Determine the (X, Y) coordinate at the center of the cell enclosing the given text.  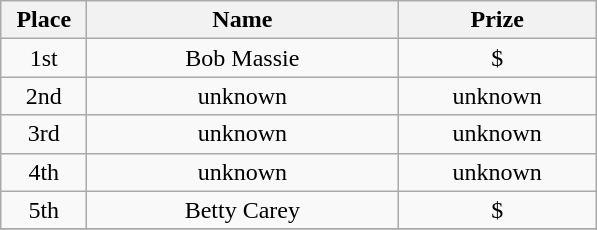
Betty Carey (242, 210)
2nd (44, 96)
Name (242, 20)
1st (44, 58)
Bob Massie (242, 58)
3rd (44, 134)
5th (44, 210)
Prize (498, 20)
Place (44, 20)
4th (44, 172)
